Provide the [x, y] coordinate of the cell's center where the given text is located.  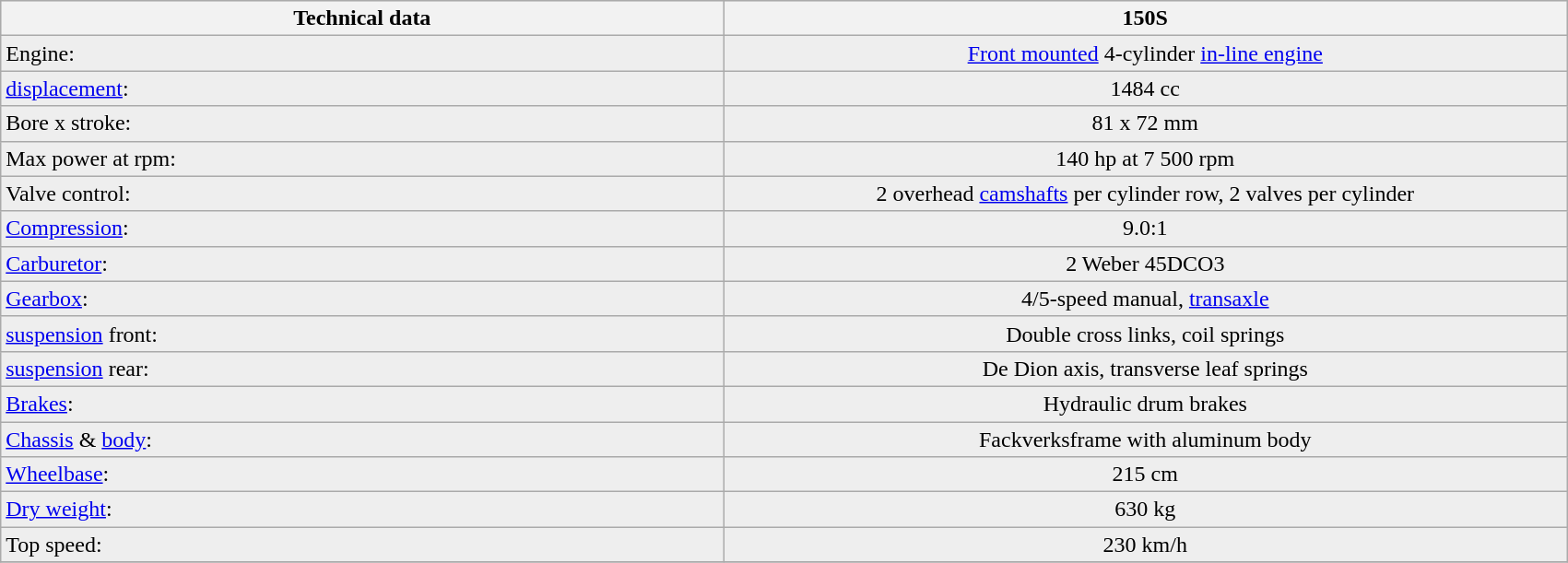
1484 cc [1145, 88]
De Dion axis, transverse leaf springs [1145, 369]
Technical data [362, 18]
2 overhead camshafts per cylinder row, 2 valves per cylinder [1145, 194]
4/5-speed manual, transaxle [1145, 299]
Dry weight: [362, 510]
140 hp at 7 500 rpm [1145, 158]
215 cm [1145, 475]
Top speed: [362, 545]
81 x 72 mm [1145, 123]
Gearbox: [362, 299]
Valve control: [362, 194]
2 Weber 45DCO3 [1145, 264]
630 kg [1145, 510]
Wheelbase: [362, 475]
suspension front: [362, 334]
Hydraulic drum brakes [1145, 404]
Brakes: [362, 404]
Compression: [362, 229]
Max power at rpm: [362, 158]
displacement: [362, 88]
Bore x stroke: [362, 123]
9.0:1 [1145, 229]
suspension rear: [362, 369]
Carburetor: [362, 264]
Double cross links, coil springs [1145, 334]
Front mounted 4-cylinder in-line engine [1145, 53]
230 km/h [1145, 545]
Engine: [362, 53]
150S [1145, 18]
Chassis & body: [362, 440]
Fackverksframe with aluminum body [1145, 440]
